Determine the [X, Y] coordinate at the center of the cell enclosing the given text.  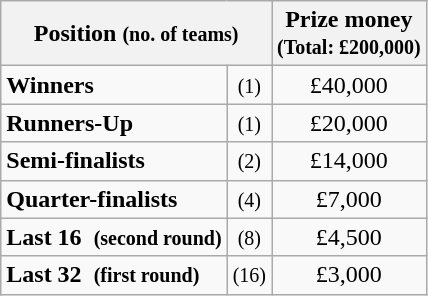
(4) [249, 199]
Position (no. of teams) [136, 34]
Last 16 (second round) [114, 237]
£20,000 [350, 123]
£7,000 [350, 199]
Prize money(Total: £200,000) [350, 34]
£4,500 [350, 237]
(2) [249, 161]
Winners [114, 85]
Semi-finalists [114, 161]
£3,000 [350, 275]
£40,000 [350, 85]
(8) [249, 237]
Quarter-finalists [114, 199]
Runners-Up [114, 123]
Last 32 (first round) [114, 275]
(16) [249, 275]
£14,000 [350, 161]
